Extract the [x, y] coordinate from the center of the cell holding the provided text.  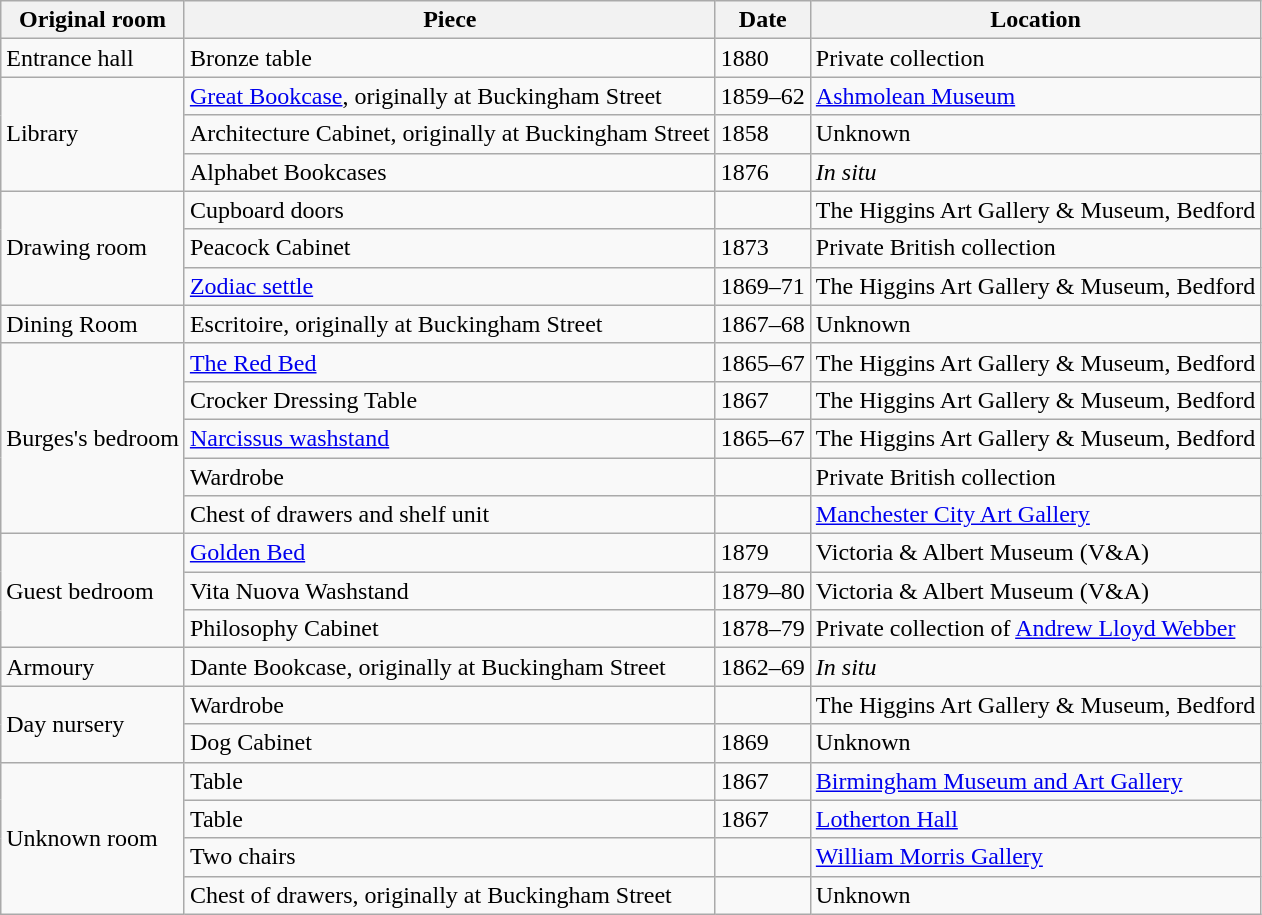
Guest bedroom [93, 591]
Crocker Dressing Table [450, 400]
Drawing room [93, 248]
Vita Nuova Washstand [450, 591]
1867–68 [762, 324]
Dining Room [93, 324]
Peacock Cabinet [450, 248]
Great Bookcase, originally at Buckingham Street [450, 96]
Bronze table [450, 58]
Alphabet Bookcases [450, 172]
1880 [762, 58]
Philosophy Cabinet [450, 629]
1879 [762, 553]
Cupboard doors [450, 210]
Unknown room [93, 838]
1879–80 [762, 591]
Zodiac settle [450, 286]
1869 [762, 743]
Burges's bedroom [93, 438]
The Red Bed [450, 362]
Date [762, 20]
Manchester City Art Gallery [1035, 515]
1862–69 [762, 667]
Escritoire, originally at Buckingham Street [450, 324]
Piece [450, 20]
Chest of drawers and shelf unit [450, 515]
Birmingham Museum and Art Gallery [1035, 781]
Golden Bed [450, 553]
Dante Bookcase, originally at Buckingham Street [450, 667]
1869–71 [762, 286]
1876 [762, 172]
1858 [762, 134]
1859–62 [762, 96]
Ashmolean Museum [1035, 96]
Entrance hall [93, 58]
Private collection of Andrew Lloyd Webber [1035, 629]
1873 [762, 248]
Private collection [1035, 58]
Armoury [93, 667]
William Morris Gallery [1035, 857]
Narcissus washstand [450, 438]
Original room [93, 20]
Library [93, 134]
Location [1035, 20]
Lotherton Hall [1035, 819]
Architecture Cabinet, originally at Buckingham Street [450, 134]
Day nursery [93, 724]
Two chairs [450, 857]
Chest of drawers, originally at Buckingham Street [450, 895]
1878–79 [762, 629]
Dog Cabinet [450, 743]
